Find where the given text appears and provide that cell's center as (X, Y) coordinate. 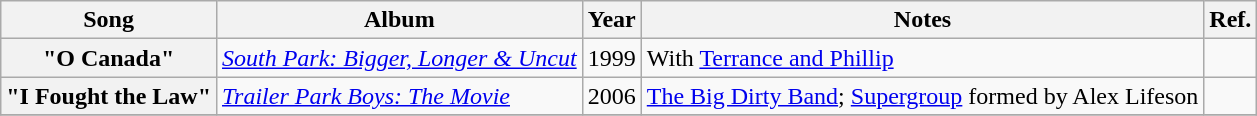
"O Canada" (109, 58)
Song (109, 20)
South Park: Bigger, Longer & Uncut (399, 58)
Trailer Park Boys: The Movie (399, 96)
Notes (922, 20)
The Big Dirty Band; Supergroup formed by Alex Lifeson (922, 96)
"I Fought the Law" (109, 96)
With Terrance and Phillip (922, 58)
2006 (612, 96)
1999 (612, 58)
Year (612, 20)
Album (399, 20)
Ref. (1230, 20)
